Pinpoint the cell where the given text exists, returning its (x, y) midpoint coordinate. 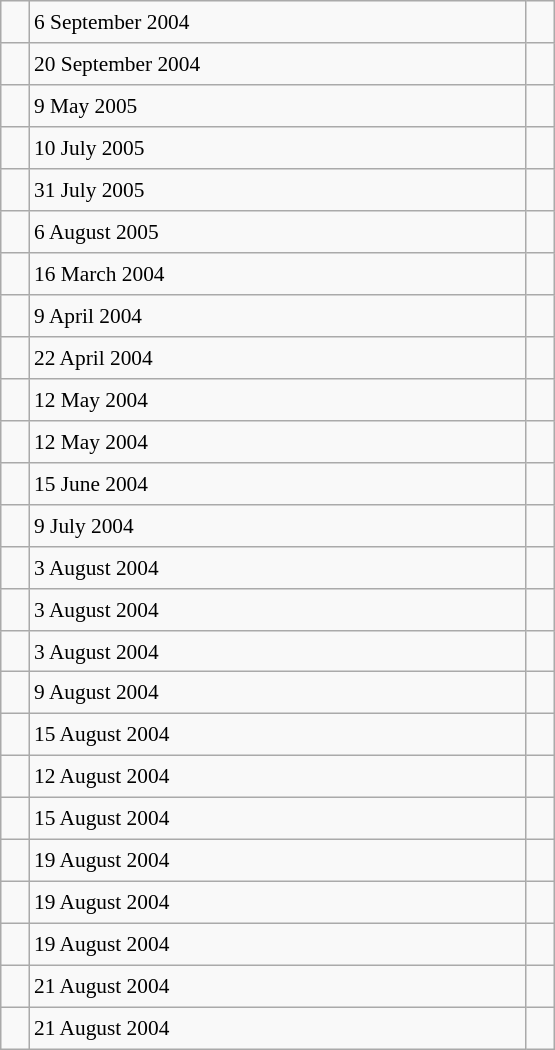
9 July 2004 (278, 525)
6 September 2004 (278, 22)
31 July 2005 (278, 190)
12 August 2004 (278, 777)
6 August 2005 (278, 232)
20 September 2004 (278, 64)
9 May 2005 (278, 106)
10 July 2005 (278, 148)
16 March 2004 (278, 274)
22 April 2004 (278, 358)
9 April 2004 (278, 316)
15 June 2004 (278, 483)
9 August 2004 (278, 693)
